Determine the (x, y) coordinate at the center of the cell enclosing the given text.  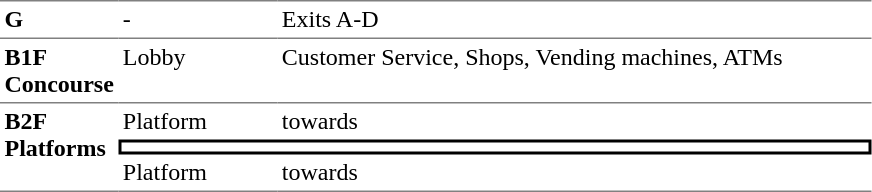
- (198, 19)
Customer Service, Shops, Vending machines, ATMs (574, 71)
Lobby (198, 71)
G (59, 19)
B2FPlatforms (59, 148)
B1FConcourse (59, 71)
Exits A-D (574, 19)
